Pinpoint the cell where the given text exists, returning its [x, y] midpoint coordinate. 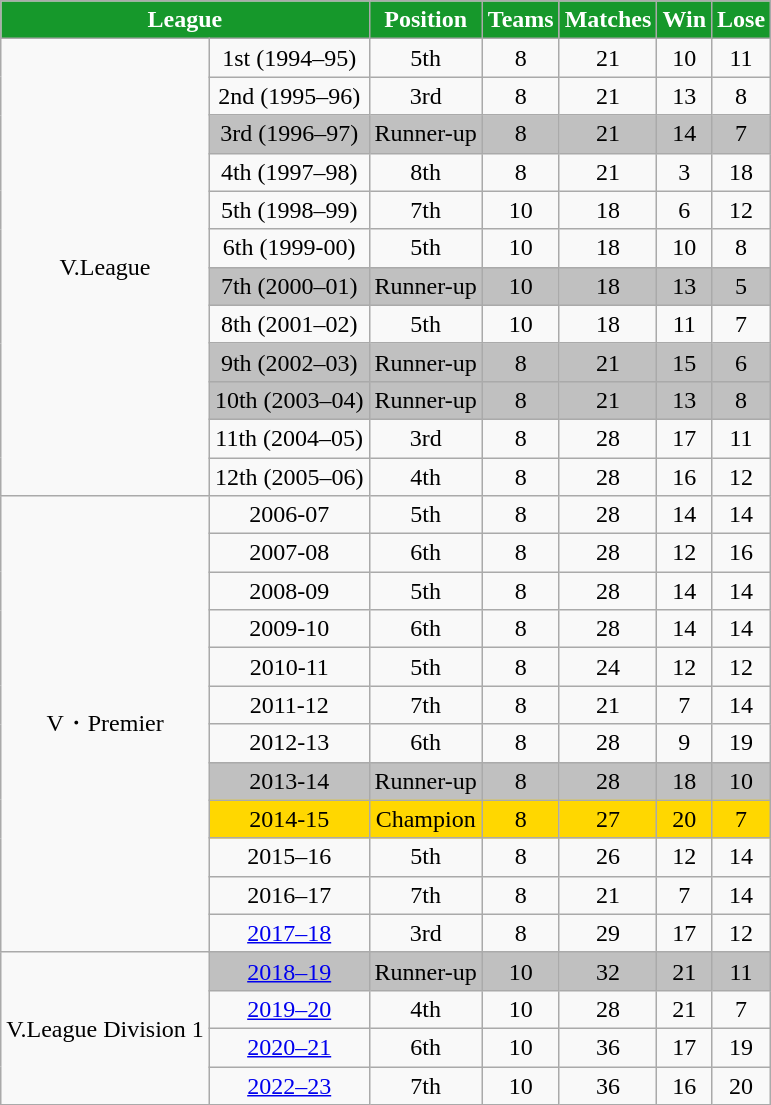
2020–21 [289, 1047]
2007-08 [289, 553]
29 [608, 933]
V.League Division 1 [106, 1028]
2009-10 [289, 629]
3 [684, 172]
V.League [106, 268]
6th (1999-00) [289, 248]
24 [608, 667]
9 [684, 743]
League [185, 20]
12th (2005–06) [289, 477]
Champion [426, 819]
1st (1994–95) [289, 58]
32 [608, 971]
2006-07 [289, 515]
2022–23 [289, 1085]
2017–18 [289, 933]
4th (1997–98) [289, 172]
5 [742, 286]
26 [608, 857]
2014-15 [289, 819]
8th [426, 172]
2016–17 [289, 895]
2013-14 [289, 781]
8th (2001–02) [289, 324]
V・Premier [106, 724]
10th (2003–04) [289, 400]
2008-09 [289, 591]
2nd (1995–96) [289, 96]
2015–16 [289, 857]
2010-11 [289, 667]
3rd (1996–97) [289, 134]
5th (1998–99) [289, 210]
2011-12 [289, 705]
Teams [520, 20]
Lose [742, 20]
Matches [608, 20]
9th (2002–03) [289, 362]
Win [684, 20]
27 [608, 819]
2018–19 [289, 971]
Position [426, 20]
2019–20 [289, 1009]
7th (2000–01) [289, 286]
15 [684, 362]
11th (2004–05) [289, 438]
2012-13 [289, 743]
